Return [X, Y] of the center of cell containing provided text 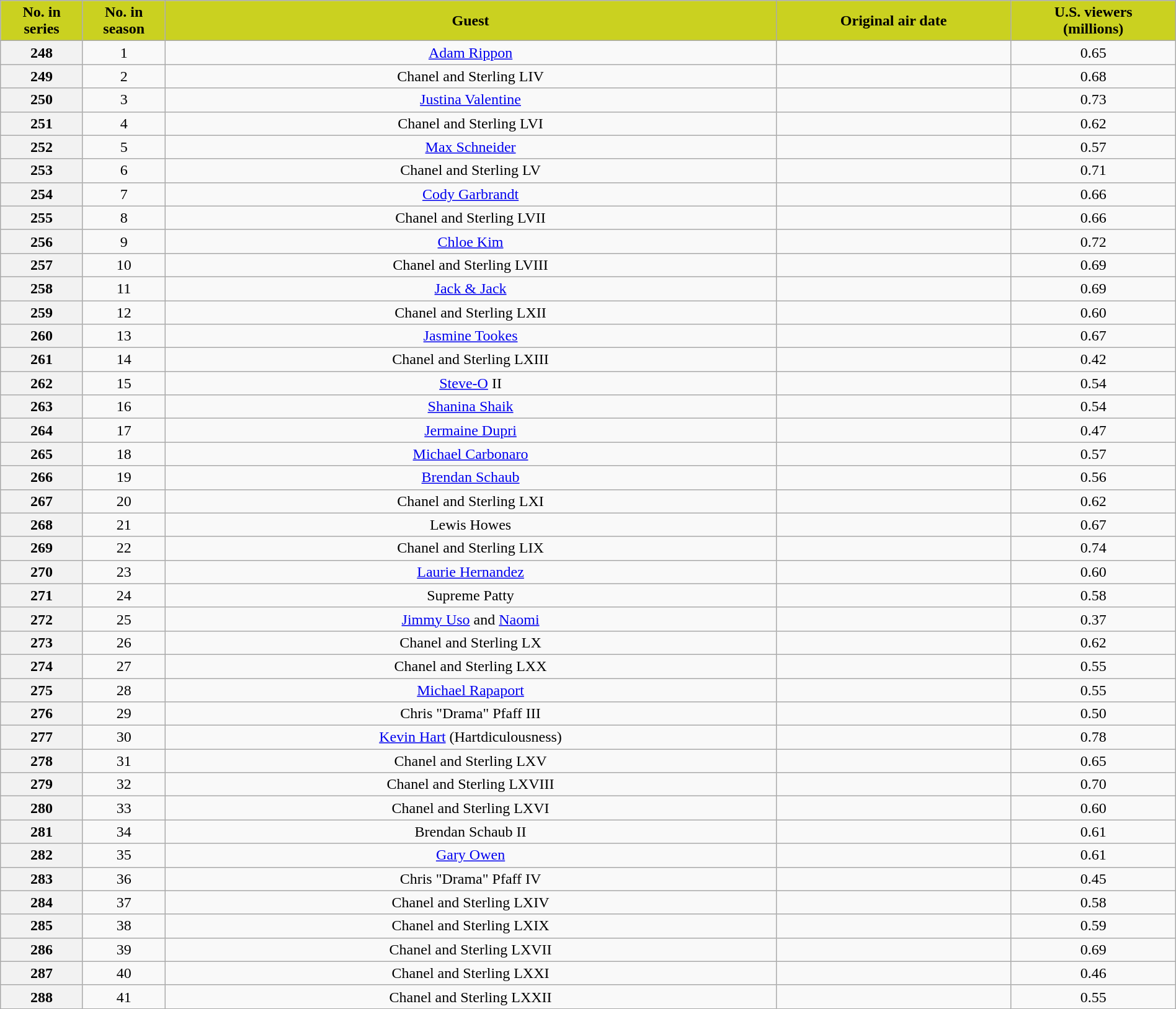
24 [124, 595]
0.70 [1093, 785]
29 [124, 714]
Chanel and Sterling LV [470, 171]
248 [42, 53]
0.47 [1093, 430]
282 [42, 855]
Michael Carbonaro [470, 454]
281 [42, 832]
256 [42, 241]
10 [124, 265]
Adam Rippon [470, 53]
0.78 [1093, 737]
8 [124, 218]
34 [124, 832]
271 [42, 595]
Chanel and Sterling LXX [470, 666]
Guest [470, 21]
Chanel and Sterling LXV [470, 761]
Chanel and Sterling LIV [470, 76]
13 [124, 336]
Max Schneider [470, 147]
Chanel and Sterling LIX [470, 548]
Chanel and Sterling LXIX [470, 926]
0.42 [1093, 360]
0.74 [1093, 548]
17 [124, 430]
Shanina Shaik [470, 407]
273 [42, 642]
Chanel and Sterling LXIV [470, 902]
Chanel and Sterling LXXI [470, 973]
285 [42, 926]
0.46 [1093, 973]
287 [42, 973]
263 [42, 407]
269 [42, 548]
Cody Garbrandt [470, 194]
277 [42, 737]
Kevin Hart (Hartdiculousness) [470, 737]
31 [124, 761]
19 [124, 478]
Chanel and Sterling LVI [470, 123]
Chris "Drama" Pfaff IV [470, 879]
Chanel and Sterling LXVIII [470, 785]
Michael Rapaport [470, 690]
Lewis Howes [470, 525]
Gary Owen [470, 855]
266 [42, 478]
27 [124, 666]
Chloe Kim [470, 241]
21 [124, 525]
Chanel and Sterling LXVI [470, 808]
Steve-O II [470, 383]
11 [124, 288]
280 [42, 808]
9 [124, 241]
2 [124, 76]
Jermaine Dupri [470, 430]
279 [42, 785]
33 [124, 808]
23 [124, 572]
284 [42, 902]
20 [124, 501]
1 [124, 53]
Chanel and Sterling LVII [470, 218]
3 [124, 100]
255 [42, 218]
Chanel and Sterling LXI [470, 501]
16 [124, 407]
253 [42, 171]
0.45 [1093, 879]
12 [124, 312]
276 [42, 714]
278 [42, 761]
Brendan Schaub II [470, 832]
0.71 [1093, 171]
260 [42, 336]
14 [124, 360]
251 [42, 123]
22 [124, 548]
270 [42, 572]
258 [42, 288]
41 [124, 997]
18 [124, 454]
Chris "Drama" Pfaff III [470, 714]
Chanel and Sterling LXXII [470, 997]
0.50 [1093, 714]
0.68 [1093, 76]
U.S. viewers(millions) [1093, 21]
257 [42, 265]
6 [124, 171]
5 [124, 147]
272 [42, 619]
35 [124, 855]
274 [42, 666]
262 [42, 383]
Chanel and Sterling LVIII [470, 265]
4 [124, 123]
249 [42, 76]
Laurie Hernandez [470, 572]
37 [124, 902]
Jimmy Uso and Naomi [470, 619]
250 [42, 100]
Supreme Patty [470, 595]
275 [42, 690]
7 [124, 194]
286 [42, 949]
0.37 [1093, 619]
40 [124, 973]
28 [124, 690]
0.73 [1093, 100]
Chanel and Sterling LXIII [470, 360]
259 [42, 312]
267 [42, 501]
268 [42, 525]
26 [124, 642]
36 [124, 879]
Jasmine Tookes [470, 336]
261 [42, 360]
254 [42, 194]
No. inseason [124, 21]
265 [42, 454]
0.59 [1093, 926]
264 [42, 430]
288 [42, 997]
252 [42, 147]
Chanel and Sterling LXII [470, 312]
Chanel and Sterling LX [470, 642]
Brendan Schaub [470, 478]
15 [124, 383]
Jack & Jack [470, 288]
No. inseries [42, 21]
39 [124, 949]
Justina Valentine [470, 100]
38 [124, 926]
0.56 [1093, 478]
283 [42, 879]
0.72 [1093, 241]
Chanel and Sterling LXVII [470, 949]
32 [124, 785]
30 [124, 737]
25 [124, 619]
Original air date [893, 21]
